Detect which cell encompasses the target text, then output its (x, y) center coordinate. 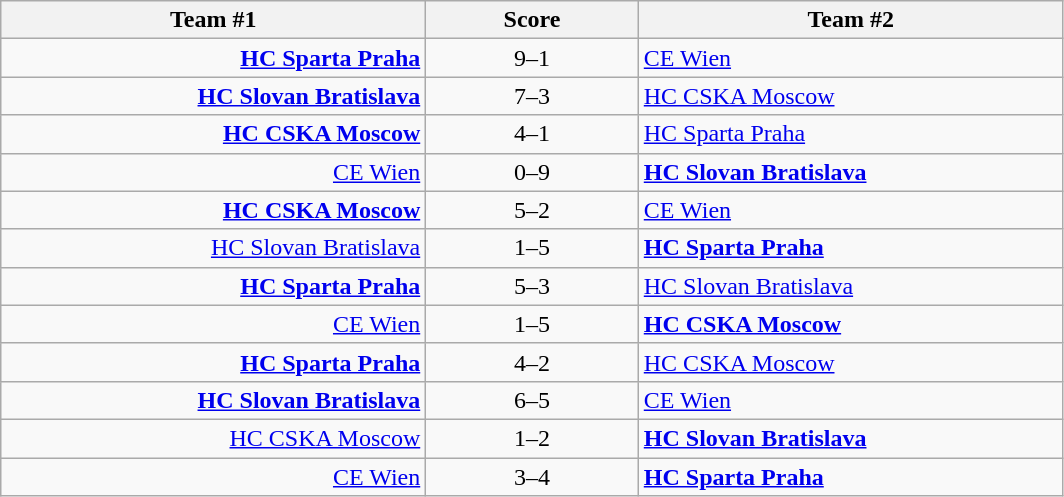
4–2 (532, 362)
6–5 (532, 400)
Score (532, 20)
1–2 (532, 438)
Team #2 (850, 20)
5–3 (532, 286)
Team #1 (214, 20)
0–9 (532, 172)
4–1 (532, 134)
7–3 (532, 96)
9–1 (532, 58)
5–2 (532, 210)
3–4 (532, 477)
